Return [x, y] of the center of cell containing provided text 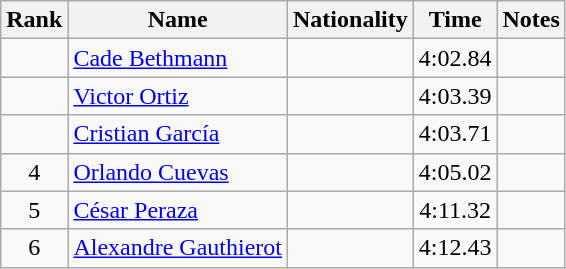
Rank [34, 20]
Orlando Cuevas [178, 172]
Cristian García [178, 134]
Victor Ortiz [178, 96]
Alexandre Gauthierot [178, 248]
Time [455, 20]
Notes [531, 20]
Cade Bethmann [178, 58]
4:05.02 [455, 172]
6 [34, 248]
4:12.43 [455, 248]
4 [34, 172]
5 [34, 210]
César Peraza [178, 210]
Nationality [351, 20]
4:03.39 [455, 96]
4:11.32 [455, 210]
4:03.71 [455, 134]
Name [178, 20]
4:02.84 [455, 58]
